Find where the given text appears and provide that cell's center as [x, y] coordinate. 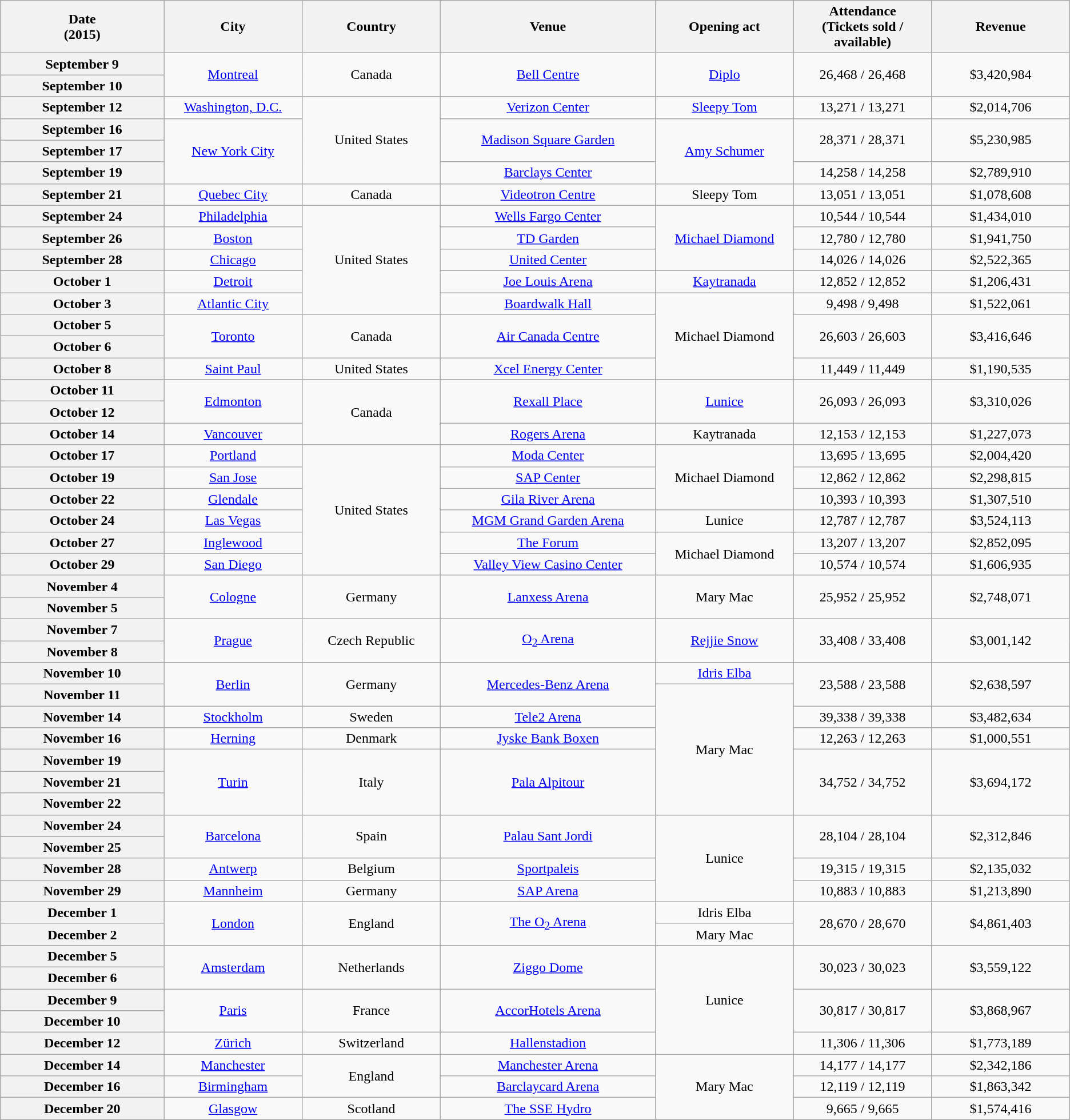
$1,000,551 [1000, 739]
Belgium [372, 869]
$1,227,073 [1000, 434]
Cologne [233, 597]
$1,206,431 [1000, 281]
Berlin [233, 684]
$3,416,646 [1000, 336]
October 1 [82, 281]
October 27 [82, 543]
November 25 [82, 847]
O2 Arena [548, 640]
October 29 [82, 564]
Joe Louis Arena [548, 281]
AccorHotels Arena [548, 1011]
12,153 / 12,153 [863, 434]
Edmonton [233, 401]
October 17 [82, 456]
25,952 / 25,952 [863, 597]
$1,307,510 [1000, 499]
$2,014,706 [1000, 107]
13,695 / 13,695 [863, 456]
November 10 [82, 673]
9,498 / 9,498 [863, 304]
Attendance(Tickets sold / available) [863, 27]
14,177 / 14,177 [863, 1065]
14,258 / 14,258 [863, 173]
10,544 / 10,544 [863, 216]
November 14 [82, 717]
The Forum [548, 543]
Portland [233, 456]
$1,213,890 [1000, 891]
SAP Arena [548, 891]
MGM Grand Garden Arena [548, 521]
September 16 [82, 129]
Valley View Casino Center [548, 564]
Venue [548, 27]
$2,748,071 [1000, 597]
30,817 / 30,817 [863, 1011]
Switzerland [372, 1043]
Las Vegas [233, 521]
Pala Alpitour [548, 782]
$1,574,416 [1000, 1109]
13,207 / 13,207 [863, 543]
Denmark [372, 739]
Bell Centre [548, 75]
$1,606,935 [1000, 564]
September 9 [82, 64]
23,588 / 23,588 [863, 684]
$2,852,095 [1000, 543]
Glasgow [233, 1109]
November 5 [82, 608]
December 20 [82, 1109]
$2,004,420 [1000, 456]
October 22 [82, 499]
November 29 [82, 891]
November 28 [82, 869]
SAP Center [548, 477]
September 26 [82, 238]
Date(2015) [82, 27]
13,271 / 13,271 [863, 107]
$3,482,634 [1000, 717]
Washington, D.C. [233, 107]
November 16 [82, 739]
Birmingham [233, 1087]
Rejjie Snow [725, 640]
Antwerp [233, 869]
October 12 [82, 412]
Jyske Bank Boxen [548, 739]
Xcel Energy Center [548, 369]
Netherlands [372, 967]
United Center [548, 260]
10,393 / 10,393 [863, 499]
Boardwalk Hall [548, 304]
19,315 / 19,315 [863, 869]
TD Garden [548, 238]
Mannheim [233, 891]
City [233, 27]
October 14 [82, 434]
$1,434,010 [1000, 216]
28,104 / 28,104 [863, 836]
New York City [233, 151]
October 6 [82, 347]
$3,559,122 [1000, 967]
November 11 [82, 695]
San Diego [233, 564]
Vancouver [233, 434]
December 6 [82, 978]
Moda Center [548, 456]
$3,001,142 [1000, 640]
December 16 [82, 1087]
December 2 [82, 934]
Opening act [725, 27]
$2,135,032 [1000, 869]
November 8 [82, 651]
$1,078,608 [1000, 194]
Ziggo Dome [548, 967]
$3,310,026 [1000, 401]
30,023 / 30,023 [863, 967]
Rogers Arena [548, 434]
Amy Schumer [725, 151]
$2,298,815 [1000, 477]
London [233, 923]
September 28 [82, 260]
Air Canada Centre [548, 336]
November 4 [82, 586]
9,665 / 9,665 [863, 1109]
$2,638,597 [1000, 684]
Barcelona [233, 836]
Tele2 Arena [548, 717]
12,852 / 12,852 [863, 281]
26,468 / 26,468 [863, 75]
34,752 / 34,752 [863, 782]
October 3 [82, 304]
Italy [372, 782]
Czech Republic [372, 640]
$1,773,189 [1000, 1043]
October 5 [82, 325]
The SSE Hydro [548, 1109]
10,574 / 10,574 [863, 564]
Philadelphia [233, 216]
Turin [233, 782]
Sweden [372, 717]
$4,861,403 [1000, 923]
$3,694,172 [1000, 782]
12,780 / 12,780 [863, 238]
Quebec City [233, 194]
Saint Paul [233, 369]
$1,863,342 [1000, 1087]
September 12 [82, 107]
Verizon Center [548, 107]
39,338 / 39,338 [863, 717]
Prague [233, 640]
December 9 [82, 1000]
Amsterdam [233, 967]
November 7 [82, 629]
11,449 / 11,449 [863, 369]
28,371 / 28,371 [863, 140]
Mercedes-Benz Arena [548, 684]
September 21 [82, 194]
October 11 [82, 390]
Stockholm [233, 717]
Paris [233, 1011]
Boston [233, 238]
Wells Fargo Center [548, 216]
$3,868,967 [1000, 1011]
Sportpaleis [548, 869]
$2,312,846 [1000, 836]
November 19 [82, 760]
Lanxess Arena [548, 597]
12,862 / 12,862 [863, 477]
28,670 / 28,670 [863, 923]
September 17 [82, 151]
Madison Square Garden [548, 140]
October 24 [82, 521]
$1,941,750 [1000, 238]
14,026 / 14,026 [863, 260]
13,051 / 13,051 [863, 194]
$3,524,113 [1000, 521]
November 22 [82, 804]
October 19 [82, 477]
Manchester Arena [548, 1065]
Barclays Center [548, 173]
12,263 / 12,263 [863, 739]
Spain [372, 836]
Videotron Centre [548, 194]
33,408 / 33,408 [863, 640]
12,787 / 12,787 [863, 521]
$3,420,984 [1000, 75]
The O2 Arena [548, 923]
November 24 [82, 826]
$2,522,365 [1000, 260]
$2,789,910 [1000, 173]
November 21 [82, 782]
December 10 [82, 1022]
Montreal [233, 75]
26,603 / 26,603 [863, 336]
10,883 / 10,883 [863, 891]
December 14 [82, 1065]
12,119 / 12,119 [863, 1087]
December 12 [82, 1043]
September 24 [82, 216]
December 1 [82, 912]
Palau Sant Jordi [548, 836]
October 8 [82, 369]
December 5 [82, 956]
$1,190,535 [1000, 369]
Diplo [725, 75]
September 10 [82, 86]
San Jose [233, 477]
11,306 / 11,306 [863, 1043]
$5,230,985 [1000, 140]
$1,522,061 [1000, 304]
Atlantic City [233, 304]
Country [372, 27]
Scotland [372, 1109]
Manchester [233, 1065]
France [372, 1011]
Barclaycard Arena [548, 1087]
Rexall Place [548, 401]
Chicago [233, 260]
Detroit [233, 281]
26,093 / 26,093 [863, 401]
Hallenstadion [548, 1043]
Inglewood [233, 543]
Toronto [233, 336]
$2,342,186 [1000, 1065]
September 19 [82, 173]
Zürich [233, 1043]
Revenue [1000, 27]
Gila River Arena [548, 499]
Glendale [233, 499]
Herning [233, 739]
